For the text-containing cell, return its midpoint in [x, y] coordinate format. 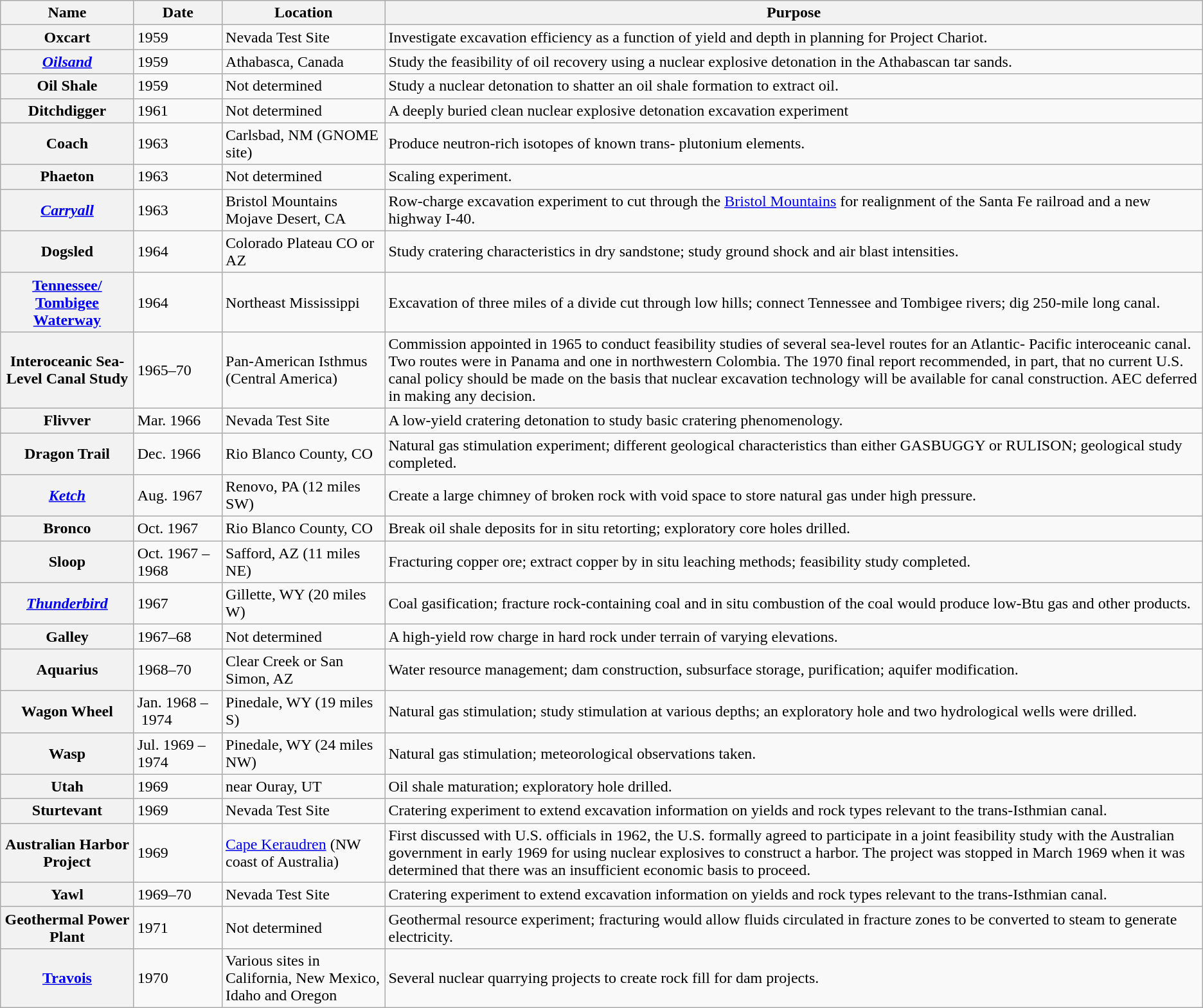
1967 [177, 604]
Study cratering characteristics in dry sandstone; study ground shock and air blast intensities. [794, 252]
Pinedale, WY (24 miles NW) [303, 753]
Utah [67, 786]
1970 [177, 978]
1969–70 [177, 894]
Oct. 1967 – 1968 [177, 561]
Renovo, PA (12 miles SW) [303, 496]
Interoceanic Sea-Level Canal Study [67, 370]
1968–70 [177, 669]
Aquarius [67, 669]
near Ouray, UT [303, 786]
Geothermal Power Plant [67, 928]
Travois [67, 978]
Jan. 1968 – 1974 [177, 712]
Wagon Wheel [67, 712]
Ketch [67, 496]
Pinedale, WY (19 miles S) [303, 712]
Colorado Plateau CO or AZ [303, 252]
Oil Shale [67, 86]
Fracturing copper ore; extract copper by in situ leaching methods; feasibility study completed. [794, 561]
Study the feasibility of oil recovery using a nuclear explosive detonation in the Athabascan tar sands. [794, 62]
Clear Creek or San Simon, AZ [303, 669]
Dec. 1966 [177, 454]
Sturtevant [67, 811]
Coach [67, 144]
Ditchdigger [67, 111]
Cape Keraudren (NW coast of Australia) [303, 853]
Create a large chimney of broken rock with void space to store natural gas under high pressure. [794, 496]
Athabasca, Canada [303, 62]
1971 [177, 928]
Date [177, 13]
A high-yield row charge in hard rock under terrain of varying elevations. [794, 637]
Geothermal resource experiment; fracturing would allow fluids circulated in fracture zones to be converted to steam to generate electricity. [794, 928]
Natural gas stimulation; meteorological observations taken. [794, 753]
Safford, AZ (11 miles NE) [303, 561]
Row-charge excavation experiment to cut through the Bristol Mountains for realignment of the Santa Fe railroad and a new highway I-40. [794, 209]
Investigate excavation efficiency as a function of yield and depth in planning for Project Chariot. [794, 37]
Natural gas stimulation experiment; different geological characteristics than either GASBUGGY or RULISON; geological study completed. [794, 454]
Dogsled [67, 252]
1961 [177, 111]
Thunderbird [67, 604]
Natural gas stimulation; study stimulation at various depths; an exploratory hole and two hydrological wells were drilled. [794, 712]
Purpose [794, 13]
Location [303, 13]
Various sites in California, New Mexico, Idaho and Oregon [303, 978]
Mar. 1966 [177, 420]
Oct. 1967 [177, 529]
Excavation of three miles of a divide cut through low hills; connect Tennessee and Tombigee rivers; dig 250-mile long canal. [794, 302]
Bristol Mountains Mojave Desert, CA [303, 209]
Aug. 1967 [177, 496]
1965–70 [177, 370]
Gillette, WY (20 miles W) [303, 604]
Jul. 1969 – 1974 [177, 753]
Phaeton [67, 177]
A deeply buried clean nuclear explosive detonation excavation experiment [794, 111]
Produce neutron-rich isotopes of known trans- plutonium elements. [794, 144]
Oxcart [67, 37]
Tennessee/ Tombigee Waterway [67, 302]
A low-yield cratering detonation to study basic cratering phenomenology. [794, 420]
Coal gasification; fracture rock-containing coal and in situ combustion of the coal would produce low-Btu gas and other products. [794, 604]
Pan-American Isthmus (Central America) [303, 370]
Break oil shale deposits for in situ retorting; exploratory core holes drilled. [794, 529]
Several nuclear quarrying projects to create rock fill for dam projects. [794, 978]
Oilsand [67, 62]
Water resource management; dam construction, subsurface storage, purification; aquifer modification. [794, 669]
Carlsbad, NM (GNOME site) [303, 144]
Sloop [67, 561]
Oil shale maturation; exploratory hole drilled. [794, 786]
Dragon Trail [67, 454]
Name [67, 13]
Carryall [67, 209]
Yawl [67, 894]
Scaling experiment. [794, 177]
Australian Harbor Project [67, 853]
Study a nuclear detonation to shatter an oil shale formation to extract oil. [794, 86]
Bronco [67, 529]
Northeast Mississippi [303, 302]
Wasp [67, 753]
Flivver [67, 420]
1967–68 [177, 637]
Galley [67, 637]
